Output the [x, y] coordinate of the center of the cell containing the given text.  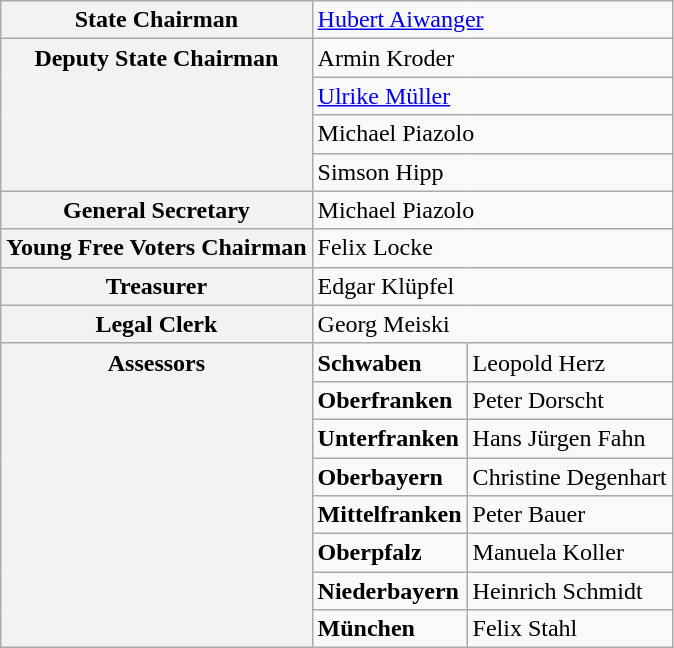
Heinrich Schmidt [570, 591]
Schwaben [390, 362]
Felix Stahl [570, 629]
München [390, 629]
Christine Degenhart [570, 477]
Leopold Herz [570, 362]
Treasurer [156, 286]
Unterfranken [390, 438]
Georg Meiski [492, 324]
Young Free Voters Chairman [156, 248]
Peter Bauer [570, 515]
Edgar Klüpfel [492, 286]
Deputy State Chairman [156, 115]
Hubert Aiwanger [492, 20]
Oberbayern [390, 477]
Armin Kroder [492, 58]
State Chairman [156, 20]
Manuela Koller [570, 553]
Simson Hipp [492, 172]
Felix Locke [492, 248]
Hans Jürgen Fahn [570, 438]
General Secretary [156, 210]
Legal Clerk [156, 324]
Assessors [156, 495]
Peter Dorscht [570, 400]
Oberfranken [390, 400]
Mittelfranken [390, 515]
Oberpfalz [390, 553]
Niederbayern [390, 591]
Ulrike Müller [492, 96]
